Find where the given text appears and provide that cell's center as [X, Y] coordinate. 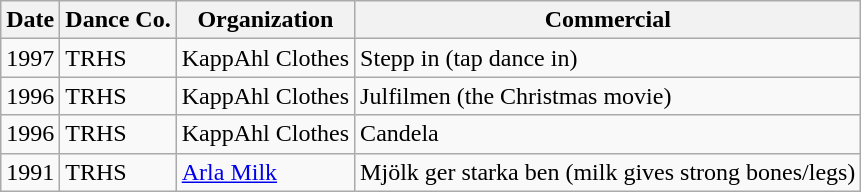
Dance Co. [118, 20]
1997 [30, 58]
1991 [30, 172]
Mjölk ger starka ben (milk gives strong bones/legs) [608, 172]
Julfilmen (the Christmas movie) [608, 96]
Organization [265, 20]
Commercial [608, 20]
Arla Milk [265, 172]
Date [30, 20]
Candela [608, 134]
Stepp in (tap dance in) [608, 58]
